Identify which cell holds the provided text, then report its [x, y] central coordinate. 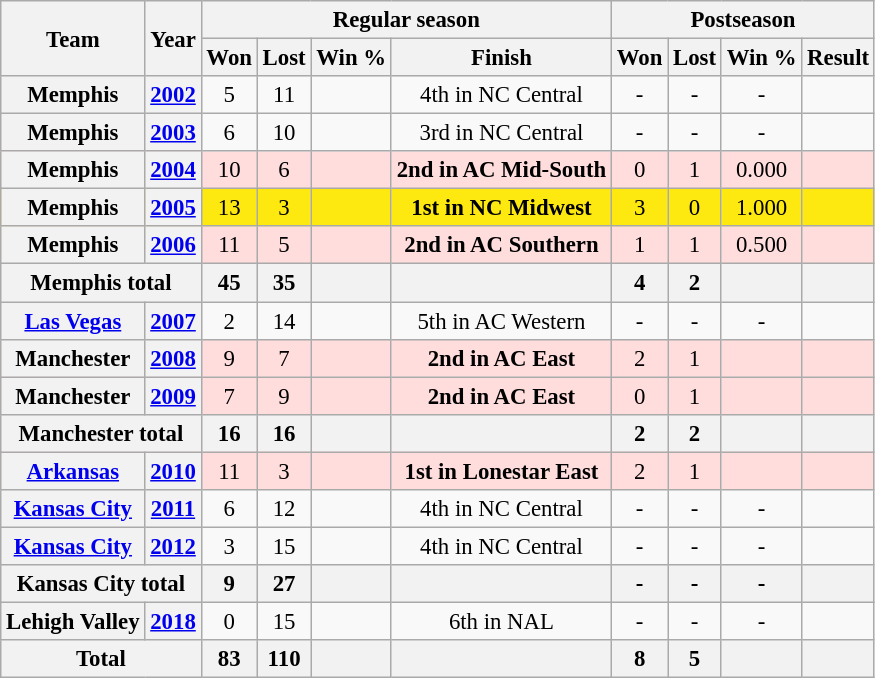
2005 [173, 208]
110 [284, 659]
Lehigh Valley [73, 621]
Kansas City total [101, 584]
27 [284, 584]
Manchester total [101, 433]
Result [838, 58]
2002 [173, 95]
3rd in NC Central [501, 133]
2008 [173, 358]
2007 [173, 321]
Team [73, 38]
12 [284, 509]
2009 [173, 396]
2010 [173, 471]
Las Vegas [73, 321]
2003 [173, 133]
1st in NC Midwest [501, 208]
0.500 [761, 245]
Postseason [744, 20]
0.000 [761, 170]
13 [229, 208]
2nd in AC Mid-South [501, 170]
1.000 [761, 208]
8 [640, 659]
Arkansas [73, 471]
Memphis total [101, 283]
2011 [173, 509]
5th in AC Western [501, 321]
2006 [173, 245]
83 [229, 659]
2004 [173, 170]
45 [229, 283]
Regular season [406, 20]
4 [640, 283]
Finish [501, 58]
14 [284, 321]
1st in Lonestar East [501, 471]
6th in NAL [501, 621]
Total [101, 659]
2018 [173, 621]
2nd in AC Southern [501, 245]
Year [173, 38]
35 [284, 283]
2012 [173, 546]
